Pinpoint the cell where the given text exists, returning its (X, Y) midpoint coordinate. 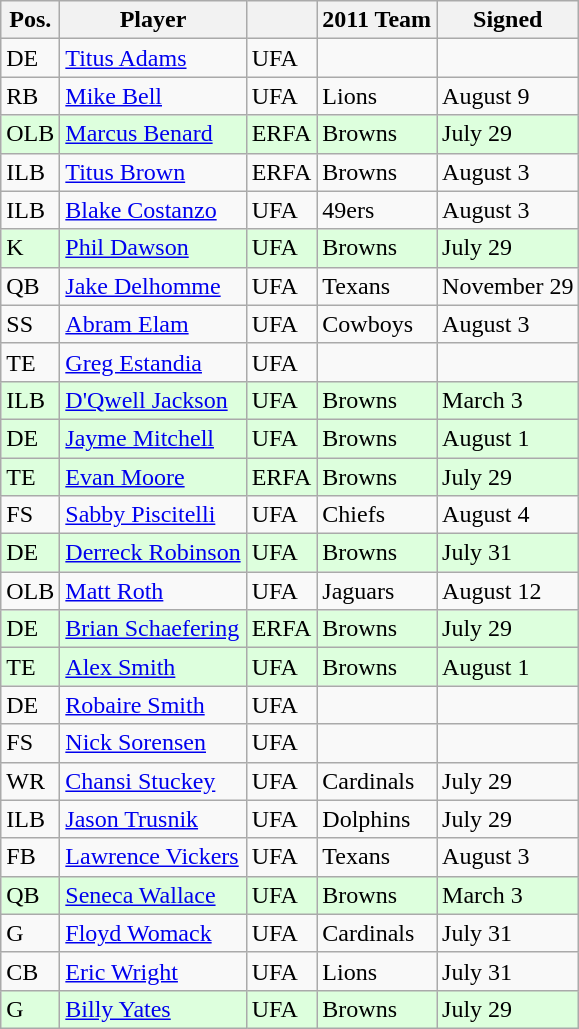
Player (153, 20)
Dolphins (377, 819)
Jaguars (377, 591)
Cowboys (377, 324)
49ers (377, 210)
D'Qwell Jackson (153, 400)
Greg Estandia (153, 362)
Jayme Mitchell (153, 438)
Robaire Smith (153, 705)
Phil Dawson (153, 248)
Pos. (30, 20)
Marcus Benard (153, 134)
August 9 (508, 96)
Chansi Stuckey (153, 781)
Signed (508, 20)
Derreck Robinson (153, 553)
FB (30, 857)
Evan Moore (153, 477)
Chiefs (377, 515)
CB (30, 971)
Billy Yates (153, 1009)
Titus Adams (153, 58)
Abram Elam (153, 324)
Brian Schaefering (153, 629)
2011 Team (377, 20)
Matt Roth (153, 591)
Blake Costanzo (153, 210)
August 4 (508, 515)
Seneca Wallace (153, 895)
November 29 (508, 286)
K (30, 248)
Titus Brown (153, 172)
Jake Delhomme (153, 286)
Sabby Piscitelli (153, 515)
Alex Smith (153, 667)
Lawrence Vickers (153, 857)
Nick Sorensen (153, 743)
Mike Bell (153, 96)
Jason Trusnik (153, 819)
August 12 (508, 591)
SS (30, 324)
Eric Wright (153, 971)
WR (30, 781)
Floyd Womack (153, 933)
RB (30, 96)
